Locate the cell with the specified text and output its (X, Y) center coordinate. 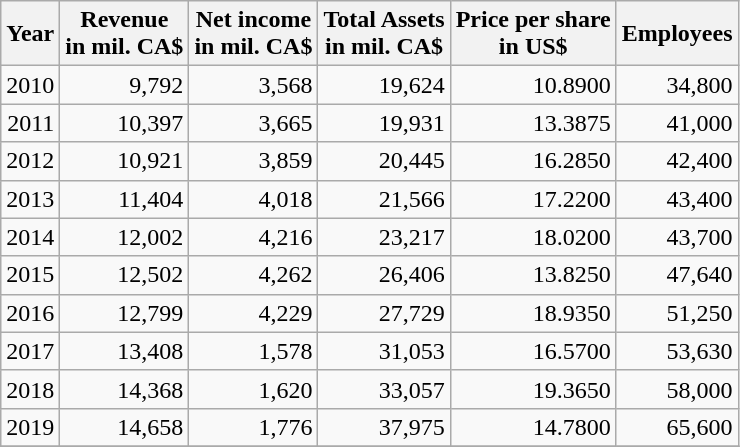
Total Assets in mil. CA$ (384, 34)
20,445 (384, 161)
2017 (30, 351)
2015 (30, 275)
23,217 (384, 237)
10,397 (124, 123)
3,665 (254, 123)
2012 (30, 161)
33,057 (384, 389)
47,640 (677, 275)
12,002 (124, 237)
9,792 (124, 85)
4,216 (254, 237)
37,975 (384, 427)
3,859 (254, 161)
65,600 (677, 427)
31,053 (384, 351)
13,408 (124, 351)
4,262 (254, 275)
27,729 (384, 313)
41,000 (677, 123)
13.3875 (533, 123)
19.3650 (533, 389)
2013 (30, 199)
2016 (30, 313)
Year (30, 34)
16.2850 (533, 161)
2018 (30, 389)
Employees (677, 34)
17.2200 (533, 199)
12,799 (124, 313)
19,931 (384, 123)
3,568 (254, 85)
42,400 (677, 161)
2014 (30, 237)
1,620 (254, 389)
Price per share in US$ (533, 34)
11,404 (124, 199)
4,229 (254, 313)
53,630 (677, 351)
16.5700 (533, 351)
14,658 (124, 427)
1,578 (254, 351)
21,566 (384, 199)
2011 (30, 123)
43,400 (677, 199)
4,018 (254, 199)
19,624 (384, 85)
18.9350 (533, 313)
18.0200 (533, 237)
14,368 (124, 389)
Net income in mil. CA$ (254, 34)
51,250 (677, 313)
10,921 (124, 161)
58,000 (677, 389)
14.7800 (533, 427)
34,800 (677, 85)
2010 (30, 85)
2019 (30, 427)
Revenue in mil. CA$ (124, 34)
13.8250 (533, 275)
1,776 (254, 427)
43,700 (677, 237)
12,502 (124, 275)
10.8900 (533, 85)
26,406 (384, 275)
